Provide the (X, Y) coordinate of the cell's center where the given text is located.  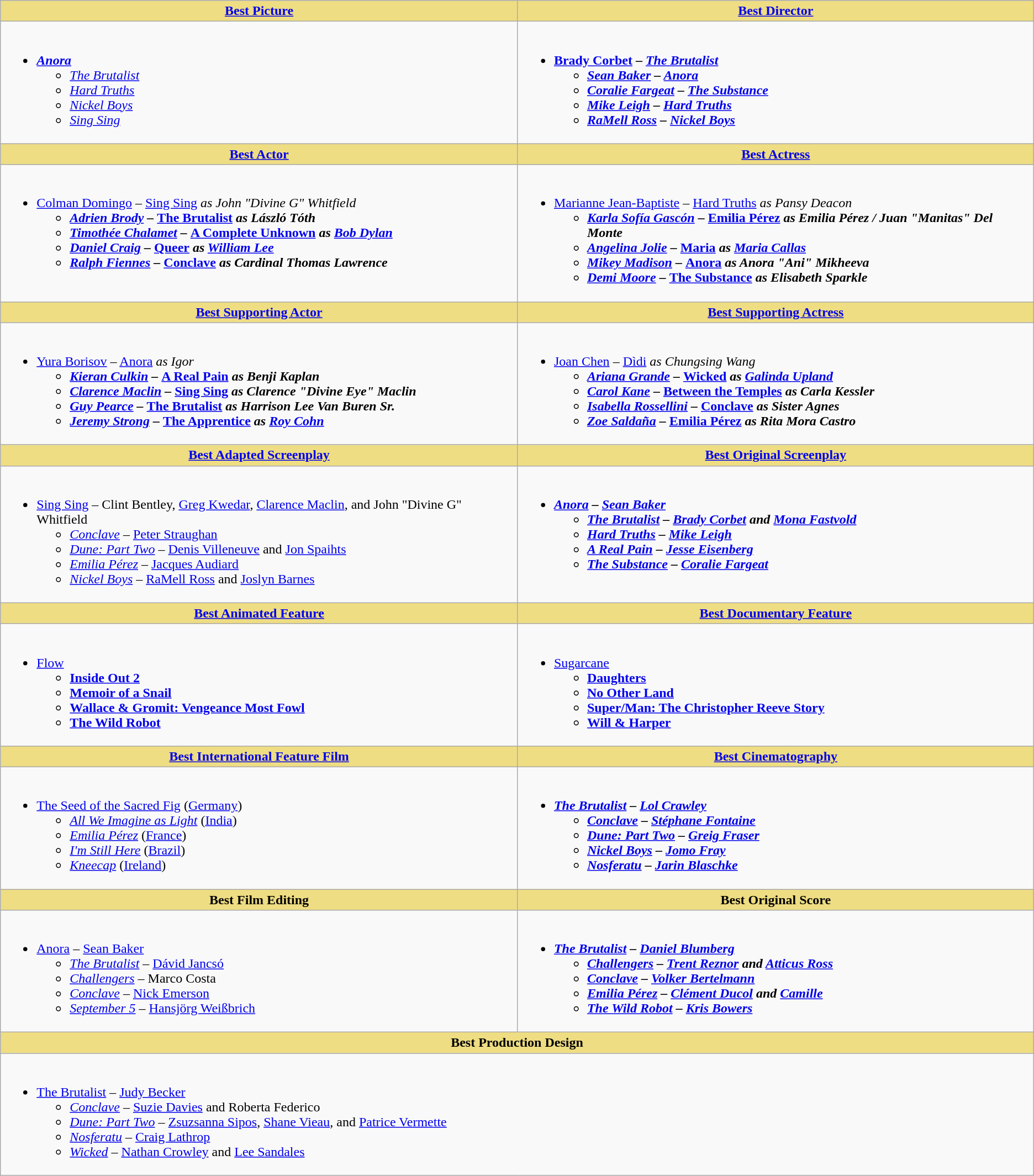
Best Actor (260, 154)
Best Supporting Actor (260, 312)
Anora – Sean BakerThe Brutalist – Dávid JancsóChallengers – Marco CostaConclave – Nick EmersonSeptember 5 – Hansjörg Weißbrich (260, 971)
Brady Corbet – The BrutalistSean Baker – AnoraCoralie Fargeat – The SubstanceMike Leigh – Hard TruthsRaMell Ross – Nickel Boys (775, 83)
Best International Feature Film (260, 756)
Best Film Editing (260, 900)
The Seed of the Sacred Fig (Germany)All We Imagine as Light (India)Emilia Pérez (France)I'm Still Here (Brazil)Kneecap (Ireland) (260, 827)
Best Original Score (775, 900)
Best Production Design (517, 1043)
Best Cinematography (775, 756)
Best Original Screenplay (775, 455)
Anora – Sean BakerThe Brutalist – Brady Corbet and Mona FastvoldHard Truths – Mike LeighA Real Pain – Jesse EisenbergThe Substance – Coralie Fargeat (775, 534)
The Brutalist – Lol CrawleyConclave – Stéphane FontaineDune: Part Two – Greig FraserNickel Boys – Jomo FrayNosferatu – Jarin Blaschke (775, 827)
Best Director (775, 11)
SugarcaneDaughtersNo Other LandSuper/Man: The Christopher Reeve StoryWill & Harper (775, 685)
FlowInside Out 2Memoir of a SnailWallace & Gromit: Vengeance Most FowlThe Wild Robot (260, 685)
Best Documentary Feature (775, 613)
Best Supporting Actress (775, 312)
Best Picture (260, 11)
AnoraThe BrutalistHard TruthsNickel BoysSing Sing (260, 83)
Best Adapted Screenplay (260, 455)
Best Animated Feature (260, 613)
Best Actress (775, 154)
